Output the [X, Y] coordinate of the center of the cell containing the given text.  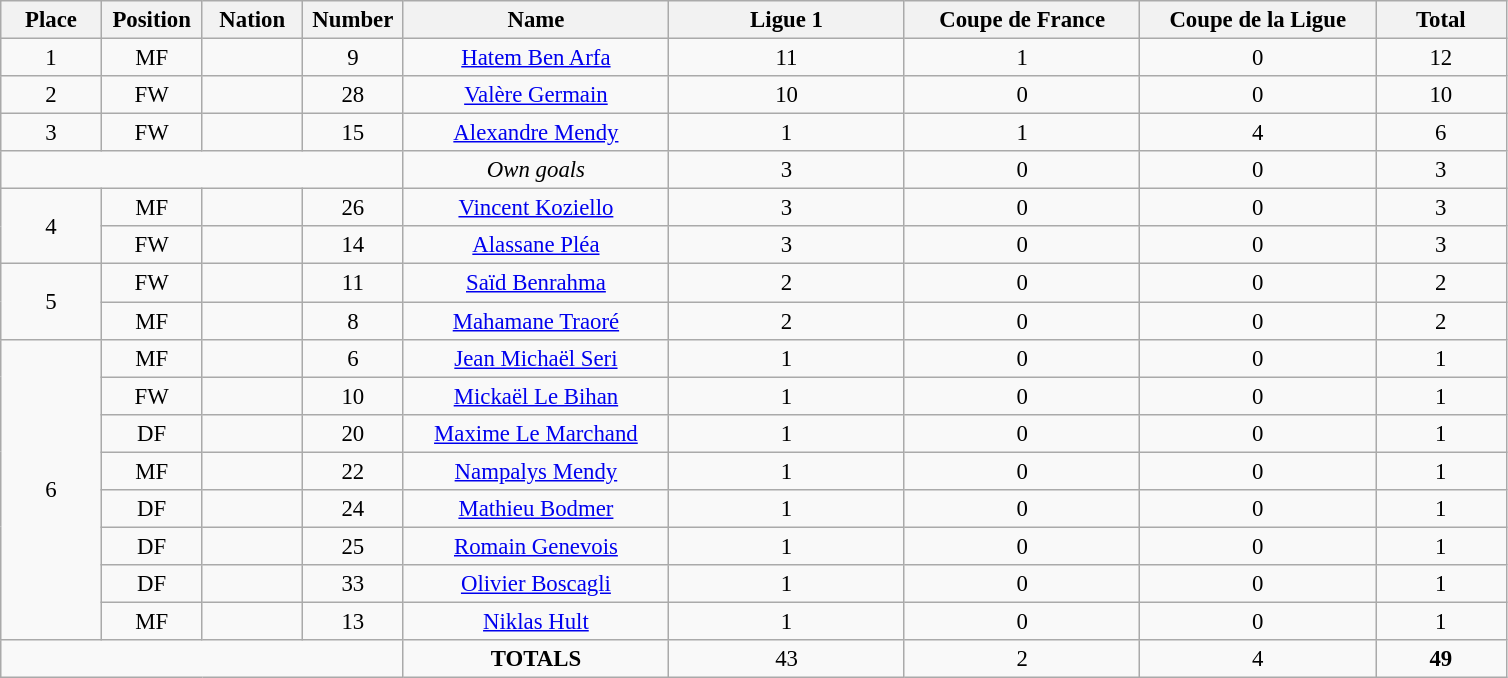
26 [354, 208]
Name [536, 20]
9 [354, 58]
Mahamane Traoré [536, 321]
14 [354, 245]
Hatem Ben Arfa [536, 58]
25 [354, 546]
Place [52, 20]
Alassane Pléa [536, 245]
Saïd Benrahma [536, 283]
33 [354, 584]
Romain Genevois [536, 546]
Jean Michaël Seri [536, 358]
Ligue 1 [787, 20]
49 [1442, 659]
20 [354, 433]
24 [354, 509]
Valère Germain [536, 95]
Position [152, 20]
Mickaël Le Bihan [536, 396]
Olivier Boscagli [536, 584]
Nation [252, 20]
Number [354, 20]
5 [52, 302]
Mathieu Bodmer [536, 509]
Total [1442, 20]
Coupe de la Ligue [1258, 20]
12 [1442, 58]
Niklas Hult [536, 621]
Maxime Le Marchand [536, 433]
TOTALS [536, 659]
28 [354, 95]
8 [354, 321]
Nampalys Mendy [536, 471]
Coupe de France [1022, 20]
43 [787, 659]
15 [354, 133]
Vincent Koziello [536, 208]
Own goals [536, 170]
13 [354, 621]
22 [354, 471]
Alexandre Mendy [536, 133]
